Provide the (X, Y) coordinate of the cell's center where the given text is located.  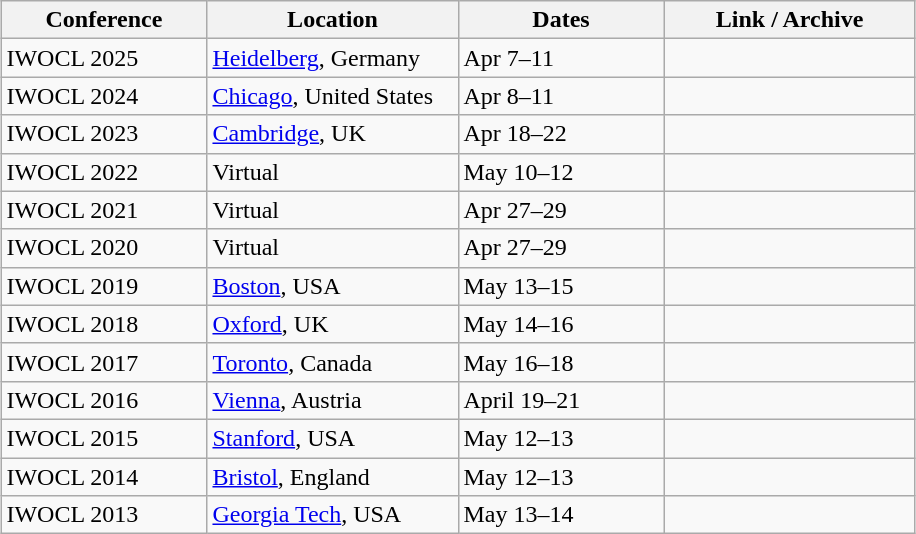
IWOCL 2020 (104, 248)
Vienna, Austria (332, 400)
Stanford, USA (332, 438)
IWOCL 2015 (104, 438)
Oxford, UK (332, 324)
IWOCL 2017 (104, 362)
IWOCL 2024 (104, 96)
IWOCL 2014 (104, 477)
May 16–18 (561, 362)
IWOCL 2016 (104, 400)
Apr 18–22 (561, 134)
May 13–14 (561, 515)
May 10–12 (561, 172)
Chicago, United States (332, 96)
Apr 7–11 (561, 58)
Boston, USA (332, 286)
IWOCL 2023 (104, 134)
Heidelberg, Germany (332, 58)
IWOCL 2013 (104, 515)
May 13–15 (561, 286)
Conference (104, 20)
Location (332, 20)
IWOCL 2018 (104, 324)
IWOCL 2021 (104, 210)
Bristol, England (332, 477)
Apr 8–11 (561, 96)
May 14–16 (561, 324)
Georgia Tech, USA (332, 515)
Cambridge, UK (332, 134)
IWOCL 2025 (104, 58)
Link / Archive (790, 20)
Dates (561, 20)
April 19–21 (561, 400)
Toronto, Canada (332, 362)
IWOCL 2019 (104, 286)
IWOCL 2022 (104, 172)
